Return the (X, Y) coordinate for the center point of the cell that contains the specified text.  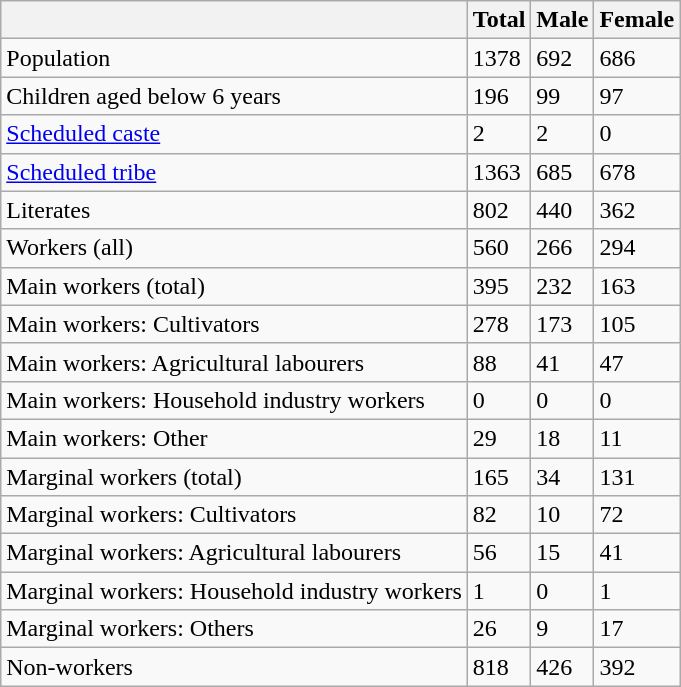
Scheduled tribe (234, 172)
440 (562, 210)
818 (499, 667)
Workers (all) (234, 248)
Main workers: Cultivators (234, 324)
Main workers: Other (234, 438)
105 (637, 324)
Main workers: Agricultural labourers (234, 362)
1363 (499, 172)
426 (562, 667)
Marginal workers: Household industry workers (234, 591)
196 (499, 96)
173 (562, 324)
72 (637, 515)
11 (637, 438)
Children aged below 6 years (234, 96)
Marginal workers (total) (234, 477)
Marginal workers: Others (234, 629)
232 (562, 286)
163 (637, 286)
692 (562, 58)
29 (499, 438)
362 (637, 210)
Literates (234, 210)
1378 (499, 58)
99 (562, 96)
10 (562, 515)
266 (562, 248)
685 (562, 172)
Total (499, 20)
678 (637, 172)
Male (562, 20)
Main workers (total) (234, 286)
82 (499, 515)
802 (499, 210)
Marginal workers: Cultivators (234, 515)
560 (499, 248)
34 (562, 477)
47 (637, 362)
Population (234, 58)
Non-workers (234, 667)
Scheduled caste (234, 134)
18 (562, 438)
395 (499, 286)
686 (637, 58)
Marginal workers: Agricultural labourers (234, 553)
165 (499, 477)
97 (637, 96)
Female (637, 20)
17 (637, 629)
278 (499, 324)
392 (637, 667)
294 (637, 248)
56 (499, 553)
9 (562, 629)
131 (637, 477)
88 (499, 362)
26 (499, 629)
15 (562, 553)
Main workers: Household industry workers (234, 400)
